Scan for the cell matching the given text and deliver its (X, Y) coordinate at center. 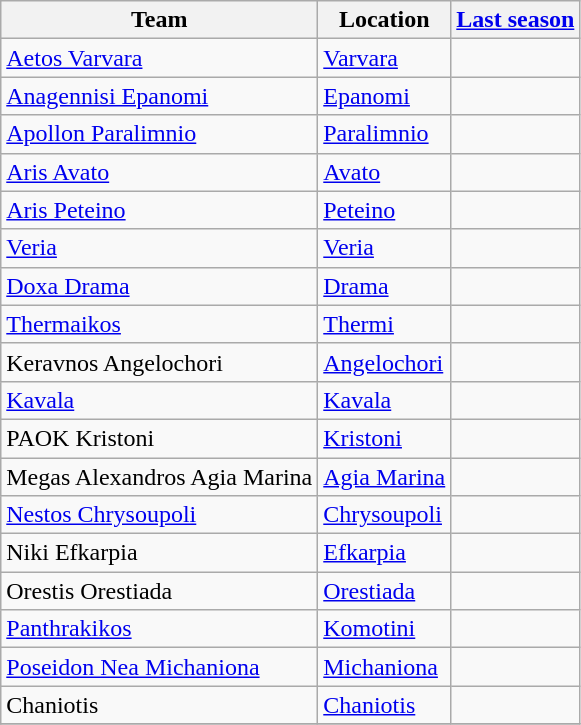
Orestiada (384, 591)
Last season (516, 20)
Avato (384, 172)
Aris Peteino (160, 210)
Panthrakikos (160, 629)
Niki Efkarpia (160, 553)
Team (160, 20)
Kristoni (384, 438)
Keravnos Angelochori (160, 362)
Paralimnio (384, 134)
Doxa Drama (160, 286)
Angelochori (384, 362)
Peteino (384, 210)
Thermi (384, 324)
Megas Alexandros Agia Marina (160, 477)
Poseidon Nea Michaniona (160, 667)
Drama (384, 286)
Agia Marina (384, 477)
Anagennisi Epanomi (160, 96)
Varvara (384, 58)
Efkarpia (384, 553)
Komotini (384, 629)
Location (384, 20)
Nestos Chrysoupoli (160, 515)
Thermaikos (160, 324)
Epanomi (384, 96)
PAOK Kristoni (160, 438)
Michaniona (384, 667)
Orestis Orestiada (160, 591)
Apollon Paralimnio (160, 134)
Aris Avato (160, 172)
Chrysoupoli (384, 515)
Aetos Varvara (160, 58)
